Pinpoint the cell where the given text exists, returning its (x, y) midpoint coordinate. 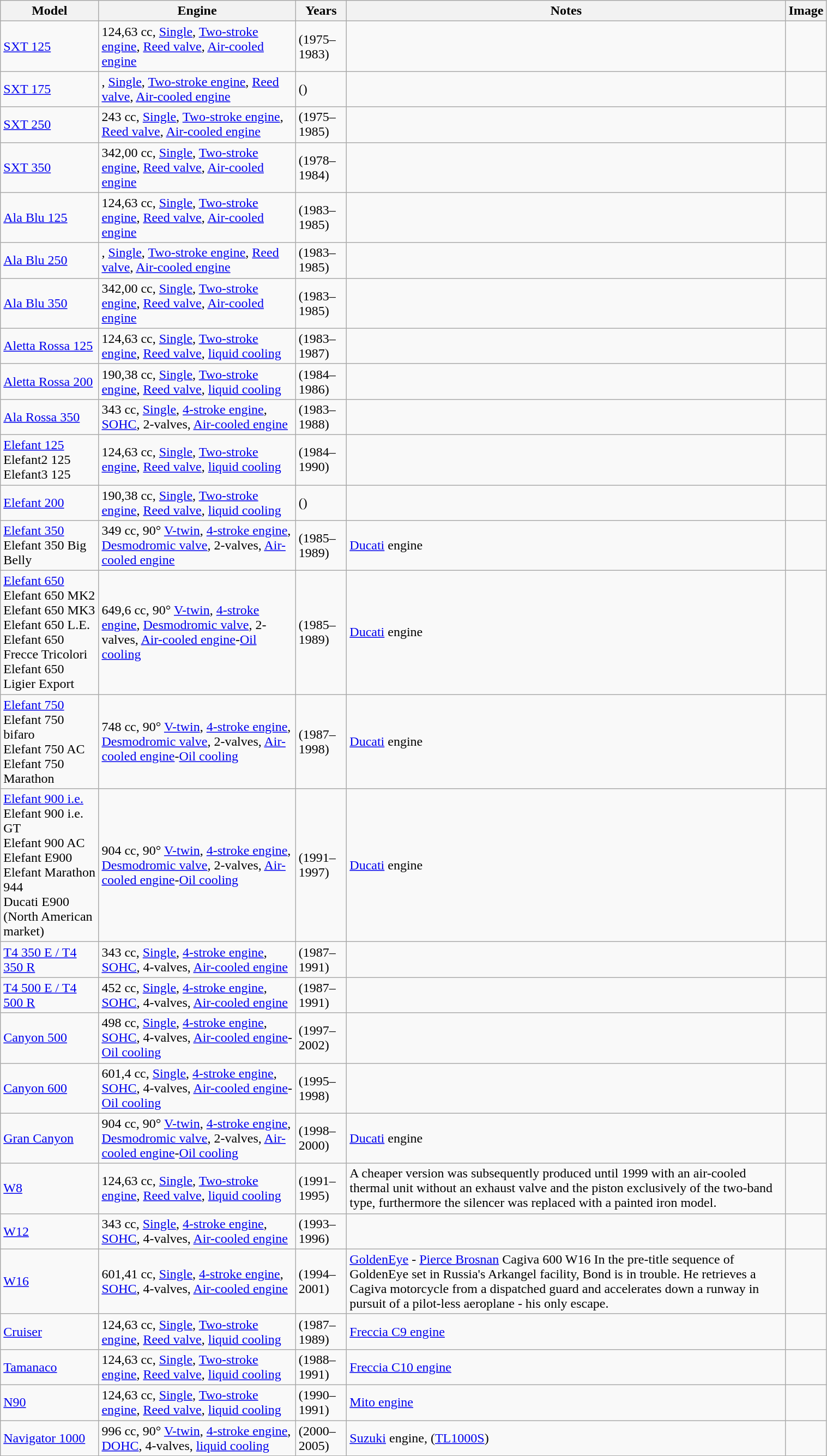
349 cc, 90° V-twin, 4-stroke engine, Desmodromic valve, 2-valves, Air-cooled engine (197, 546)
601,4 cc, Single, 4-stroke engine, SOHC, 4-valves, Air-cooled engine-Oil cooling (197, 1088)
Notes (566, 11)
Elefant 750 Elefant 750 bifaro Elefant 750 AC Elefant 750 Marathon (50, 741)
Ala Blu 350 (50, 303)
Image (806, 11)
Canyon 500 (50, 1038)
(1975–1985) (321, 124)
N90 (50, 1402)
(1987–1998) (321, 741)
(1983–1988) (321, 416)
Ala Blu 125 (50, 218)
(1991–1997) (321, 866)
(1978–1984) (321, 167)
Aletta Rossa 200 (50, 382)
Ala Rossa 350 (50, 416)
Navigator 1000 (50, 1438)
Elefant 125 Elefant2 125 Elefant3 125 (50, 460)
452 cc, Single, 4-stroke engine, SOHC, 4-valves, Air-cooled engine (197, 995)
Freccia C9 engine (566, 1331)
601,41 cc, Single, 4-stroke engine, SOHC, 4-valves, Air-cooled engine (197, 1281)
Model (50, 11)
Years (321, 11)
SXT 175 (50, 89)
(1987–1989) (321, 1331)
(1984–1990) (321, 460)
Gran Canyon (50, 1138)
T4 500 E / T4 500 R (50, 995)
Ala Blu 250 (50, 261)
Elefant 900 i.e. Elefant 900 i.e. GT Elefant 900 AC Elefant E900 Elefant Marathon 944 Ducati E900 (North American market) (50, 866)
SXT 350 (50, 167)
Cruiser (50, 1331)
996 cc, 90° V-twin, 4-stroke engine, DOHC, 4-valves, liquid cooling (197, 1438)
SXT 125 (50, 46)
649,6 cc, 90° V-twin, 4-stroke engine, Desmodromic valve, 2-valves, Air-cooled engine-Oil cooling (197, 632)
243 cc, Single, Two-stroke engine, Reed valve, Air-cooled engine (197, 124)
(1991–1995) (321, 1188)
(1994–2001) (321, 1281)
(1998–2000) (321, 1138)
Mito engine (566, 1402)
W16 (50, 1281)
Canyon 600 (50, 1088)
T4 350 E / T4 350 R (50, 959)
(1997–2002) (321, 1038)
(1990–1991) (321, 1402)
Elefant 350 Elefant 350 Big Belly (50, 546)
(1983–1987) (321, 346)
498 cc, Single, 4-stroke engine, SOHC, 4-valves, Air-cooled engine-Oil cooling (197, 1038)
Elefant 650 Elefant 650 MK2 Elefant 650 MK3 Elefant 650 L.E. Elefant 650 Frecce Tricolori Elefant 650 Ligier Export (50, 632)
SXT 250 (50, 124)
(1975–1983) (321, 46)
Engine (197, 11)
Elefant 200 (50, 503)
(2000–2005) (321, 1438)
W12 (50, 1231)
(1984–1986) (321, 382)
(1993–1996) (321, 1231)
748 cc, 90° V-twin, 4-stroke engine, Desmodromic valve, 2-valves, Air-cooled engine-Oil cooling (197, 741)
Suzuki engine, (TL1000S) (566, 1438)
Freccia C10 engine (566, 1367)
Tamanaco (50, 1367)
343 cc, Single, 4-stroke engine, SOHC, 2-valves, Air-cooled engine (197, 416)
Aletta Rossa 125 (50, 346)
W8 (50, 1188)
(1995–1998) (321, 1088)
(1988–1991) (321, 1367)
